From the cell containing the given text, extract its center point as (X, Y) coordinate. 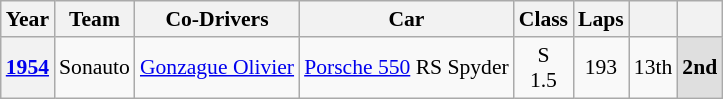
S1.5 (544, 68)
193 (601, 68)
Class (544, 19)
Sonauto (94, 68)
Laps (601, 19)
Year (28, 19)
Co-Drivers (217, 19)
Porsche 550 RS Spyder (406, 68)
Team (94, 19)
1954 (28, 68)
Car (406, 19)
Gonzague Olivier (217, 68)
13th (654, 68)
2nd (700, 68)
